Search for the cell housing the specified text and yield its (x, y) center coordinate. 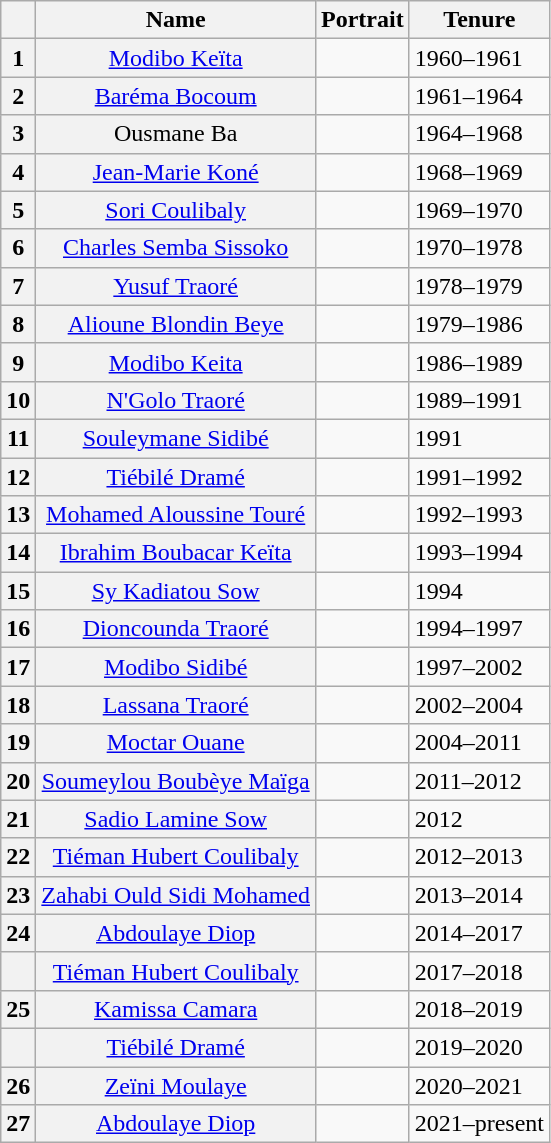
17 (18, 667)
2014–2017 (479, 933)
14 (18, 553)
1993–1994 (479, 553)
5 (18, 210)
Zahabi Ould Sidi Mohamed (176, 895)
Moctar Ouane (176, 743)
Zeïni Moulaye (176, 1085)
22 (18, 857)
1964–1968 (479, 134)
Modibo Sidibé (176, 667)
Mohamed Aloussine Touré (176, 515)
Yusuf Traoré (176, 286)
1961–1964 (479, 96)
1989–1991 (479, 400)
Modibo Keita (176, 362)
Jean-Marie Koné (176, 172)
Ibrahim Boubacar Keïta (176, 553)
1970–1978 (479, 248)
Soumeylou Boubèye Maïga (176, 781)
1986–1989 (479, 362)
2019–2020 (479, 1047)
Portrait (363, 20)
2017–2018 (479, 971)
25 (18, 1009)
7 (18, 286)
21 (18, 819)
Dioncounda Traoré (176, 629)
15 (18, 591)
1991 (479, 438)
Modibo Keïta (176, 58)
1 (18, 58)
6 (18, 248)
10 (18, 400)
Charles Semba Sissoko (176, 248)
18 (18, 705)
Kamissa Camara (176, 1009)
8 (18, 324)
Alioune Blondin Beye (176, 324)
Tenure (479, 20)
1992–1993 (479, 515)
23 (18, 895)
1968–1969 (479, 172)
Name (176, 20)
2002–2004 (479, 705)
2004–2011 (479, 743)
4 (18, 172)
2018–2019 (479, 1009)
Sadio Lamine Sow (176, 819)
27 (18, 1124)
19 (18, 743)
2012–2013 (479, 857)
1979–1986 (479, 324)
1969–1970 (479, 210)
26 (18, 1085)
Souleymane Sidibé (176, 438)
2011–2012 (479, 781)
1994–1997 (479, 629)
1960–1961 (479, 58)
13 (18, 515)
Baréma Bocoum (176, 96)
9 (18, 362)
Sori Coulibaly (176, 210)
N'Golo Traoré (176, 400)
1991–1992 (479, 477)
2020–2021 (479, 1085)
2012 (479, 819)
1978–1979 (479, 286)
2 (18, 96)
Ousmane Ba (176, 134)
Sy Kadiatou Sow (176, 591)
20 (18, 781)
2021–present (479, 1124)
16 (18, 629)
2013–2014 (479, 895)
24 (18, 933)
3 (18, 134)
1994 (479, 591)
Lassana Traoré (176, 705)
11 (18, 438)
1997–2002 (479, 667)
12 (18, 477)
